Pinpoint the cell where the given text exists, returning its [x, y] midpoint coordinate. 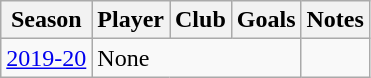
Player [131, 20]
Season [46, 20]
None [196, 58]
2019-20 [46, 58]
Goals [266, 20]
Notes [335, 20]
Club [201, 20]
